Identify which cell holds the provided text, then report its (x, y) central coordinate. 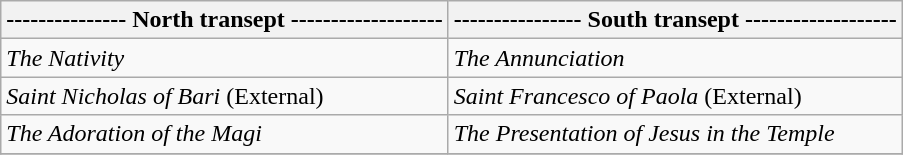
--------------- North transept ------------------- (224, 20)
Saint Nicholas of Bari (External) (224, 96)
The Adoration of the Magi (224, 134)
The Annunciation (675, 58)
The Presentation of Jesus in the Temple (675, 134)
The Nativity (224, 58)
Saint Francesco of Paola (External) (675, 96)
---------------- South transept ------------------- (675, 20)
